Search for the cell housing the specified text and yield its [x, y] center coordinate. 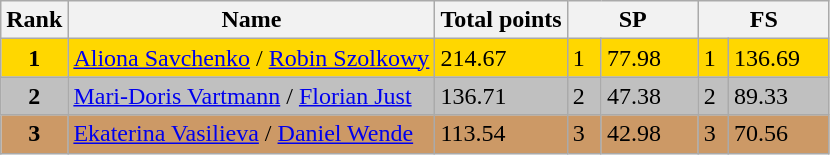
89.33 [778, 96]
Rank [34, 20]
136.71 [501, 96]
Aliona Savchenko / Robin Szolkowy [252, 58]
SP [632, 20]
Mari-Doris Vartmann / Florian Just [252, 96]
77.98 [650, 58]
Name [252, 20]
214.67 [501, 58]
113.54 [501, 134]
Ekaterina Vasilieva / Daniel Wende [252, 134]
FS [764, 20]
47.38 [650, 96]
136.69 [778, 58]
Total points [501, 20]
42.98 [650, 134]
70.56 [778, 134]
